Search for the cell housing the specified text and yield its (x, y) center coordinate. 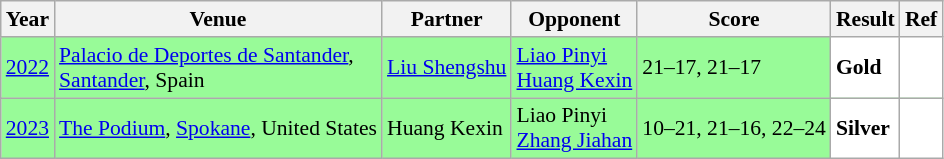
Huang Kexin (446, 128)
Liao Pinyi Huang Kexin (574, 68)
Partner (446, 19)
Palacio de Deportes de Santander,Santander, Spain (218, 68)
Year (28, 19)
21–17, 21–17 (734, 68)
2023 (28, 128)
Venue (218, 19)
2022 (28, 68)
Liu Shengshu (446, 68)
Score (734, 19)
Gold (866, 68)
Opponent (574, 19)
Ref (921, 19)
The Podium, Spokane, United States (218, 128)
10–21, 21–16, 22–24 (734, 128)
Liao Pinyi Zhang Jiahan (574, 128)
Silver (866, 128)
Result (866, 19)
